Output the [x, y] coordinate of the center of the cell containing the given text.  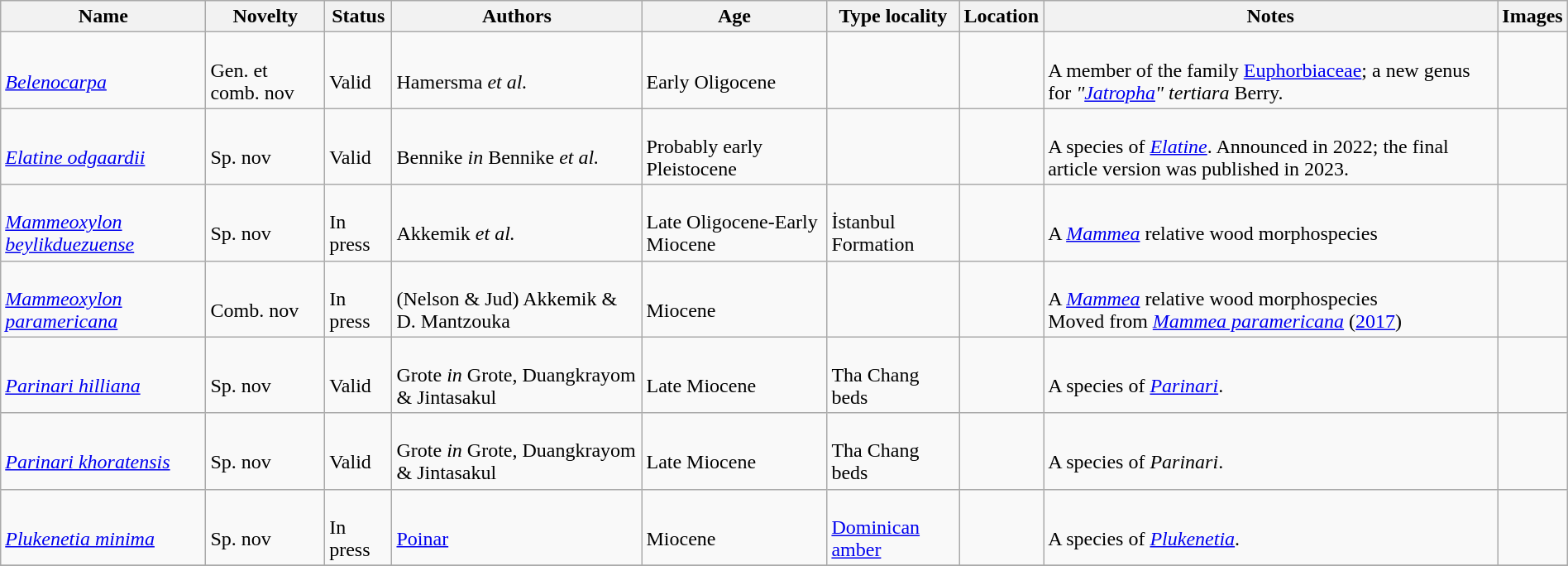
Parinari hilliana [103, 375]
Novelty [265, 17]
Mammeoxylon beylikduezuense [103, 223]
Dominican amber [893, 527]
Gen. et comb. nov [265, 70]
Poinar [517, 527]
A Mammea relative wood morphospecies [1270, 223]
Belenocarpa [103, 70]
Parinari khoratensis [103, 451]
Notes [1270, 17]
Bennike in Bennike et al. [517, 146]
Location [1002, 17]
Plukenetia minima [103, 527]
Late Oligocene-Early Miocene [734, 223]
Age [734, 17]
A species of Plukenetia. [1270, 527]
A Mammea relative wood morphospeciesMoved from Mammea paramericana (2017) [1270, 299]
A member of the family Euphorbiaceae; a new genus for "Jatropha" tertiara Berry. [1270, 70]
Type locality [893, 17]
A species of Elatine. Announced in 2022; the final article version was published in 2023. [1270, 146]
Hamersma et al. [517, 70]
Images [1532, 17]
Name [103, 17]
Mammeoxylon paramericana [103, 299]
(Nelson & Jud) Akkemik & D. Mantzouka [517, 299]
Early Oligocene [734, 70]
İstanbul Formation [893, 223]
Comb. nov [265, 299]
Status [359, 17]
Akkemik et al. [517, 223]
Authors [517, 17]
Elatine odgaardii [103, 146]
Probably early Pleistocene [734, 146]
